Detect which cell encompasses the target text, then output its (x, y) center coordinate. 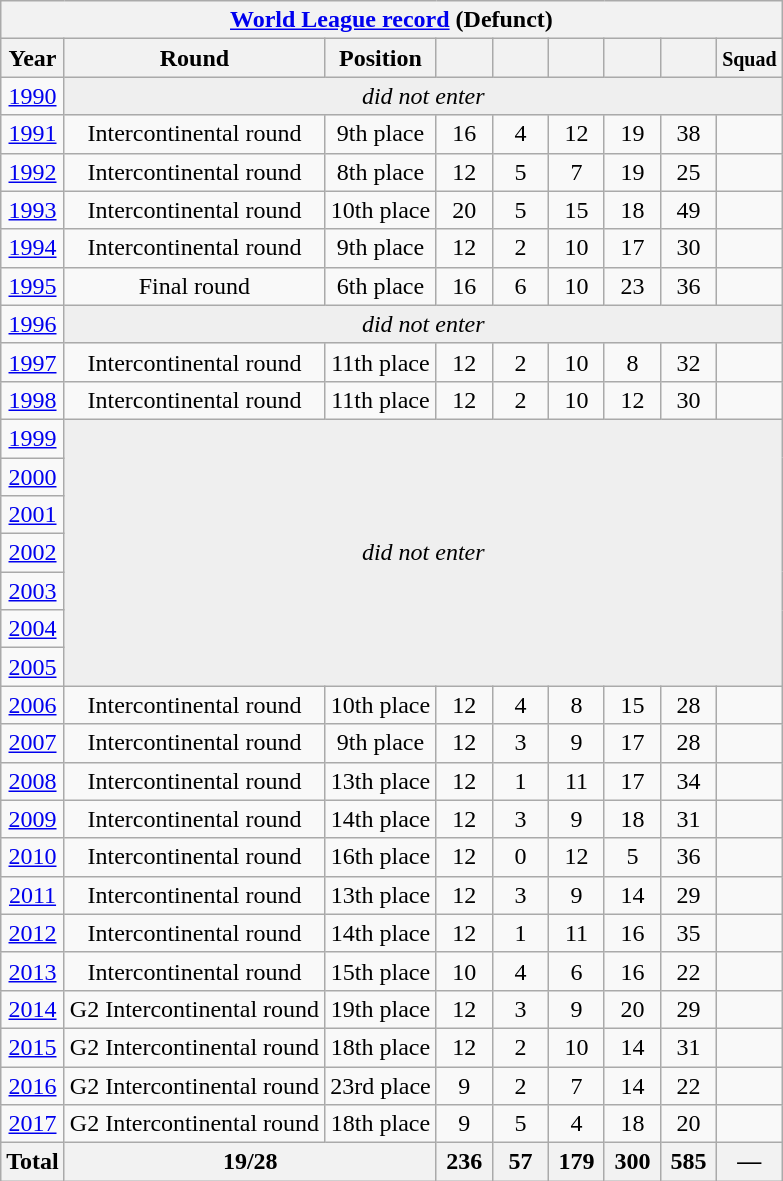
1990 (33, 96)
32 (689, 362)
2003 (33, 591)
2001 (33, 515)
1994 (33, 248)
1991 (33, 134)
179 (576, 1162)
2014 (33, 1009)
Round (194, 58)
2004 (33, 629)
6th place (381, 286)
25 (689, 172)
1997 (33, 362)
23rd place (381, 1085)
— (750, 1162)
585 (689, 1162)
1996 (33, 324)
8th place (381, 172)
2011 (33, 895)
1998 (33, 400)
1995 (33, 286)
Squad (750, 58)
2013 (33, 971)
300 (632, 1162)
Final round (194, 286)
2006 (33, 705)
49 (689, 210)
2009 (33, 819)
34 (689, 781)
2012 (33, 933)
23 (632, 286)
2000 (33, 477)
57 (520, 1162)
2002 (33, 553)
2005 (33, 667)
2016 (33, 1085)
1999 (33, 438)
2015 (33, 1047)
2017 (33, 1124)
0 (520, 857)
16th place (381, 857)
19/28 (250, 1162)
1993 (33, 210)
World League record (Defunct) (392, 20)
35 (689, 933)
Year (33, 58)
236 (464, 1162)
2008 (33, 781)
2007 (33, 743)
15th place (381, 971)
19th place (381, 1009)
Total (33, 1162)
38 (689, 134)
Position (381, 58)
2010 (33, 857)
1992 (33, 172)
